For the text-containing cell, return its midpoint in (x, y) coordinate format. 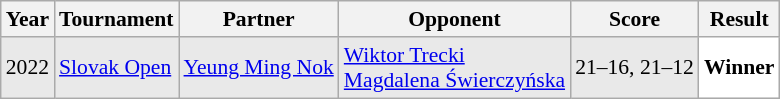
Slovak Open (116, 68)
Wiktor Trecki Magdalena Świerczyńska (454, 68)
Tournament (116, 19)
Score (634, 19)
21–16, 21–12 (634, 68)
Opponent (454, 19)
Winner (740, 68)
Result (740, 19)
Year (28, 19)
2022 (28, 68)
Partner (259, 19)
Yeung Ming Nok (259, 68)
